Locate the cell with the specified text and output its (x, y) center coordinate. 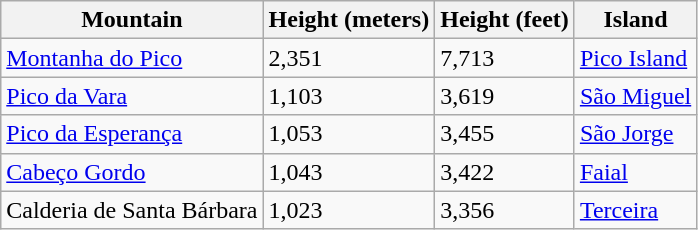
Island (635, 20)
Height (meters) (349, 20)
Terceira (635, 210)
2,351 (349, 58)
1,103 (349, 96)
1,043 (349, 172)
1,053 (349, 134)
Cabeço Gordo (132, 172)
Pico da Esperança (132, 134)
3,619 (505, 96)
Faial (635, 172)
Pico da Vara (132, 96)
Height (feet) (505, 20)
Pico Island (635, 58)
3,356 (505, 210)
Calderia de Santa Bárbara (132, 210)
1,023 (349, 210)
7,713 (505, 58)
3,422 (505, 172)
São Miguel (635, 96)
Montanha do Pico (132, 58)
3,455 (505, 134)
São Jorge (635, 134)
Mountain (132, 20)
